Output the (x, y) coordinate of the center of the cell containing the given text.  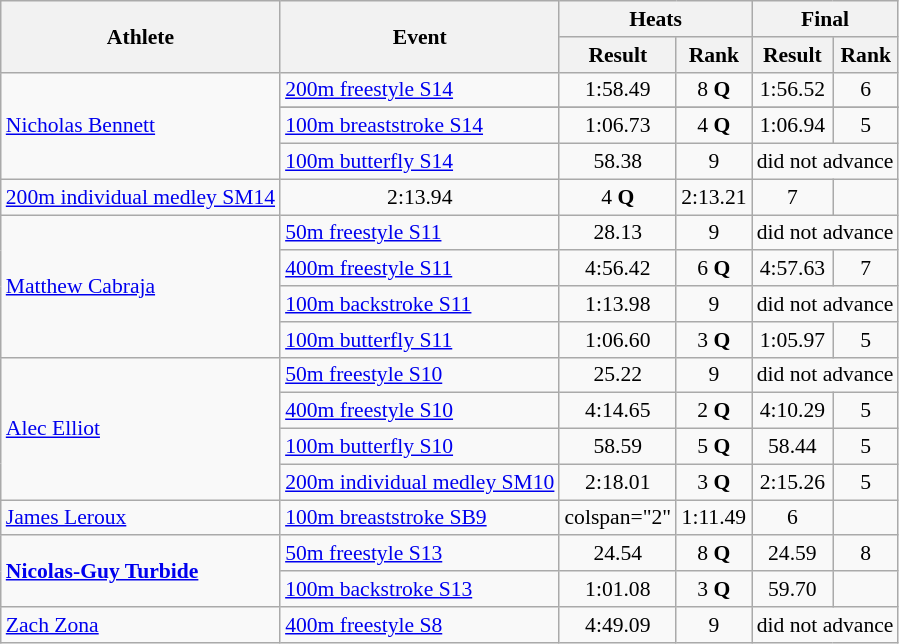
2:15.26 (792, 482)
Final (826, 19)
Nicholas Bennett (140, 126)
Nicolas-Guy Turbide (140, 572)
Alec Elliot (140, 428)
Matthew Cabraja (140, 286)
25.22 (618, 375)
58.38 (618, 162)
4:57.63 (792, 269)
100m butterfly S10 (420, 447)
100m butterfly S11 (420, 340)
James Leroux (140, 518)
1:06.73 (618, 126)
50m freestyle S13 (420, 554)
2:18.01 (618, 482)
100m backstroke S11 (420, 304)
8 (866, 554)
1:06.94 (792, 126)
1:58.49 (618, 90)
50m freestyle S10 (420, 375)
24.59 (792, 554)
100m backstroke S13 (420, 589)
2:13.94 (420, 197)
4:49.09 (618, 625)
1:05.97 (792, 340)
colspan="2" (618, 518)
400m freestyle S11 (420, 269)
5 Q (714, 447)
4:10.29 (792, 411)
100m butterfly S14 (420, 162)
1:01.08 (618, 589)
2:13.21 (714, 197)
4:14.65 (618, 411)
58.59 (618, 447)
100m breaststroke SB9 (420, 518)
1:11.49 (714, 518)
100m breaststroke S14 (420, 126)
200m individual medley SM14 (140, 197)
59.70 (792, 589)
1:06.60 (618, 340)
4:56.42 (618, 269)
24.54 (618, 554)
Heats (655, 19)
1:56.52 (792, 90)
200m individual medley SM10 (420, 482)
50m freestyle S11 (420, 233)
2 Q (714, 411)
400m freestyle S10 (420, 411)
1:13.98 (618, 304)
400m freestyle S8 (420, 625)
Event (420, 36)
Athlete (140, 36)
200m freestyle S14 (420, 90)
Zach Zona (140, 625)
58.44 (792, 447)
6 Q (714, 269)
28.13 (618, 233)
